From the cell containing the given text, extract its center point as [x, y] coordinate. 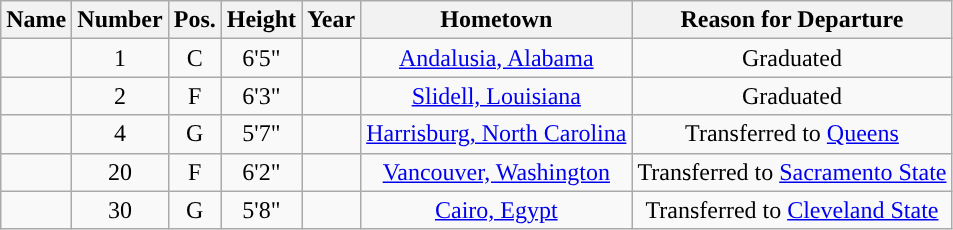
Name [36, 20]
Cairo, Egypt [496, 210]
5'7" [261, 134]
Transferred to Queens [792, 134]
6'2" [261, 172]
2 [120, 96]
Hometown [496, 20]
Slidell, Louisiana [496, 96]
30 [120, 210]
5'8" [261, 210]
Number [120, 20]
6'3" [261, 96]
Transferred to Cleveland State [792, 210]
C [194, 58]
Reason for Departure [792, 20]
20 [120, 172]
Andalusia, Alabama [496, 58]
Height [261, 20]
6'5" [261, 58]
4 [120, 134]
Year [332, 20]
Pos. [194, 20]
Vancouver, Washington [496, 172]
Harrisburg, North Carolina [496, 134]
Transferred to Sacramento State [792, 172]
1 [120, 58]
